Detect which cell encompasses the target text, then output its [X, Y] center coordinate. 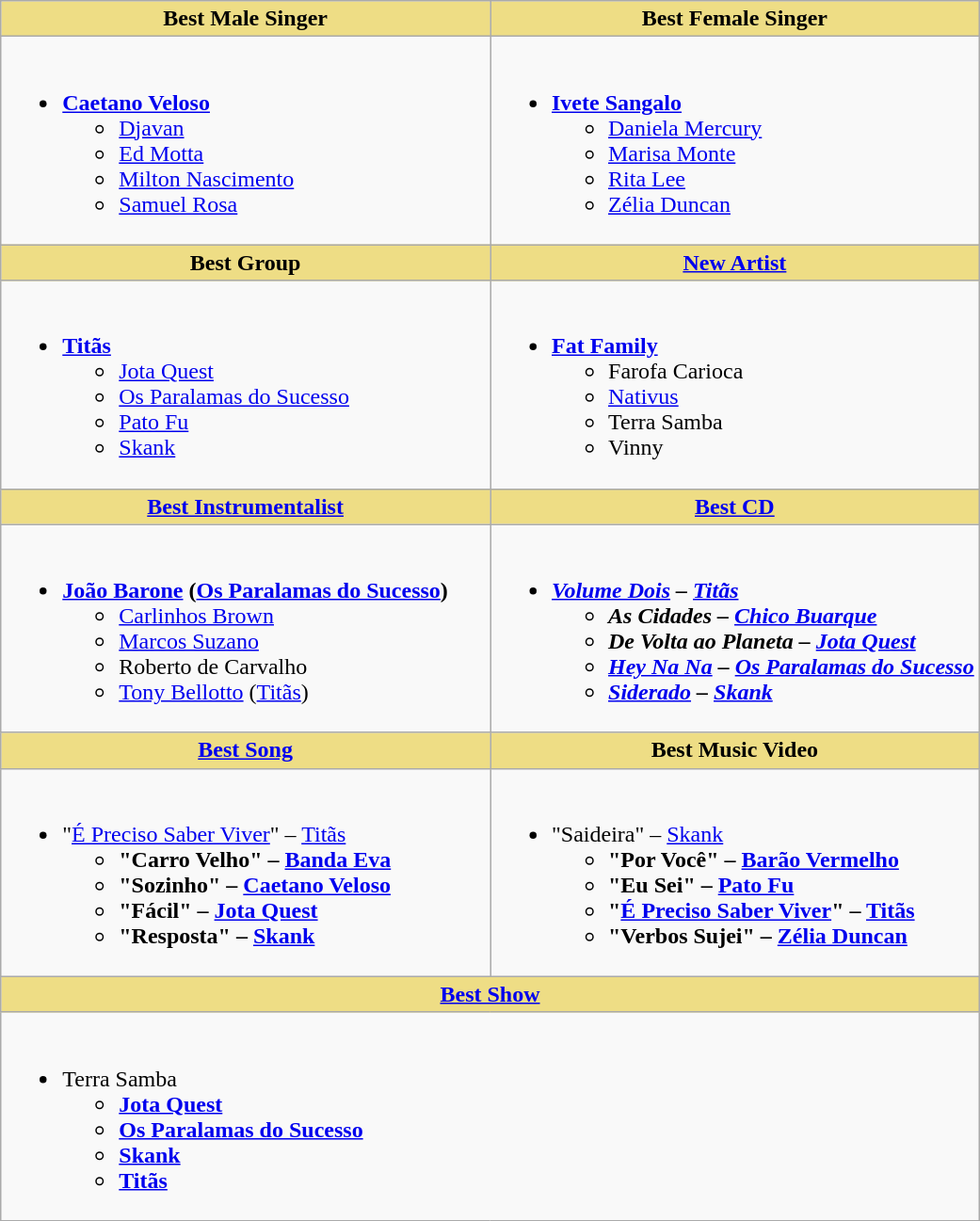
Volume Dois – TitãsAs Cidades – Chico BuarqueDe Volta ao Planeta – Jota QuestHey Na Na – Os Paralamas do SucessoSiderado – Skank [734, 629]
TitãsJota QuestOs Paralamas do SucessoPato FuSkank [246, 384]
"Saideira" – Skank"Por Você" – Barão Vermelho"Eu Sei" – Pato Fu"É Preciso Saber Viver" – Titãs"Verbos Sujei" – Zélia Duncan [734, 872]
Best Show [490, 994]
Best Female Singer [734, 19]
Best Group [246, 263]
João Barone (Os Paralamas do Sucesso)Carlinhos BrownMarcos SuzanoRoberto de CarvalhoTony Bellotto (Titãs) [246, 629]
Best Song [246, 750]
"É Preciso Saber Viver" – Titãs"Carro Velho" – Banda Eva"Sozinho" – Caetano Veloso"Fácil" – Jota Quest"Resposta" – Skank [246, 872]
New Artist [734, 263]
Best Instrumentalist [246, 506]
Caetano VelosoDjavanEd MottaMilton NascimentoSamuel Rosa [246, 141]
Fat FamilyFarofa CariocaNativusTerra SambaVinny [734, 384]
Ivete SangaloDaniela MercuryMarisa MonteRita LeeZélia Duncan [734, 141]
Best Male Singer [246, 19]
Terra SambaJota QuestOs Paralamas do SucessoSkankTitãs [490, 1117]
Best Music Video [734, 750]
Best CD [734, 506]
